Find where the given text appears and provide that cell's center as (x, y) coordinate. 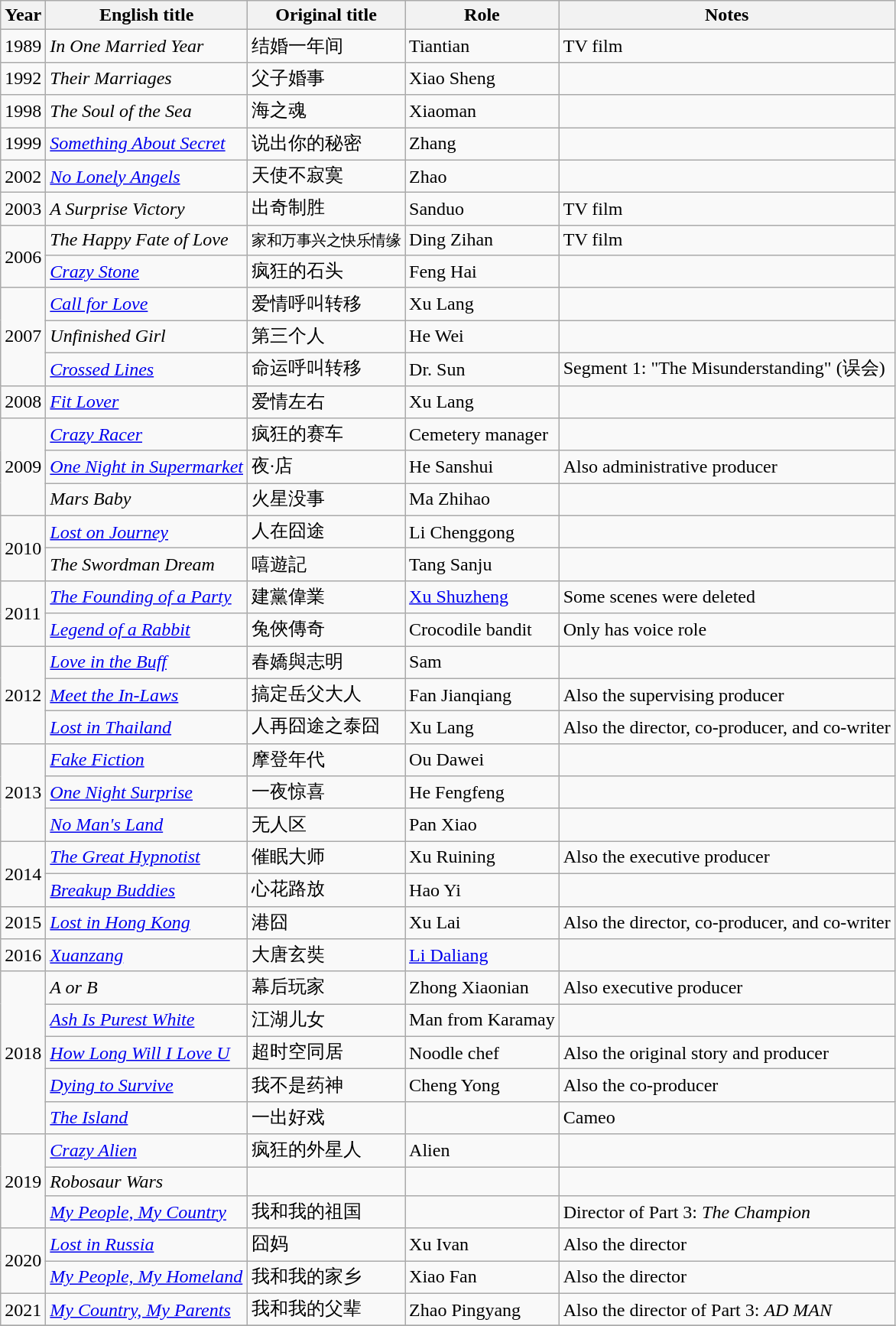
Mars Baby (147, 500)
2013 (23, 792)
我不是药神 (326, 1086)
Xiao Fan (482, 1277)
Zhao (482, 176)
Segment 1: "The Misunderstanding" (误会) (726, 369)
The Soul of the Sea (147, 112)
2018 (23, 1052)
The Great Hypnotist (147, 858)
Lost on Journey (147, 532)
Legend of a Rabbit (147, 630)
Meet the In-Laws (147, 694)
Also the co-producer (726, 1086)
2012 (23, 694)
第三个人 (326, 336)
My People, My Country (147, 1213)
2007 (23, 336)
Director of Part 3: The Champion (726, 1213)
父子婚事 (326, 78)
2020 (23, 1260)
2021 (23, 1309)
催眠大师 (326, 858)
火星没事 (326, 500)
2006 (23, 256)
Lost in Russia (147, 1245)
Also the original story and producer (726, 1052)
夜·店 (326, 466)
2011 (23, 613)
One Night in Supermarket (147, 466)
2019 (23, 1181)
1999 (23, 144)
Fake Fiction (147, 760)
兔俠傳奇 (326, 630)
Unfinished Girl (147, 336)
Fan Jianqiang (482, 694)
Lost in Hong Kong (147, 922)
海之魂 (326, 112)
He Wei (482, 336)
Zhong Xiaonian (482, 988)
Notes (726, 15)
Cameo (726, 1118)
Breakup Buddies (147, 890)
Fit Lover (147, 402)
江湖儿女 (326, 1020)
No Man's Land (147, 824)
Crazy Stone (147, 272)
Tang Sanju (482, 564)
Crocodile bandit (482, 630)
He Sanshui (482, 466)
Dying to Survive (147, 1086)
嘻遊記 (326, 564)
Some scenes were deleted (726, 596)
Xuanzang (147, 956)
Lost in Thailand (147, 728)
My People, My Homeland (147, 1277)
Something About Secret (147, 144)
Zhang (482, 144)
Ma Zhihao (482, 500)
Ash Is Purest White (147, 1020)
2016 (23, 956)
Xu Ruining (482, 858)
Love in the Buff (147, 662)
疯狂的赛车 (326, 434)
Xiaoman (482, 112)
2015 (23, 922)
囧妈 (326, 1245)
Robosaur Wars (147, 1181)
Also the director of Part 3: AD MAN (726, 1309)
1989 (23, 46)
疯狂的石头 (326, 272)
Call for Love (147, 304)
Sanduo (482, 210)
说出你的秘密 (326, 144)
爱情呼叫转移 (326, 304)
Cemetery manager (482, 434)
命运呼叫转移 (326, 369)
Li Daliang (482, 956)
人再囧途之泰囧 (326, 728)
Dr. Sun (482, 369)
春嬌與志明 (326, 662)
我和我的家乡 (326, 1277)
Year (23, 15)
He Fengfeng (482, 792)
天使不寂寞 (326, 176)
无人区 (326, 824)
2003 (23, 210)
A or B (147, 988)
大唐玄奘 (326, 956)
Ou Dawei (482, 760)
Crazy Racer (147, 434)
1998 (23, 112)
搞定岳父大人 (326, 694)
家和万事兴之快乐情缘 (326, 240)
Li Chenggong (482, 532)
我和我的父辈 (326, 1309)
摩登年代 (326, 760)
Alien (482, 1150)
Pan Xiao (482, 824)
Role (482, 15)
Crazy Alien (147, 1150)
Crossed Lines (147, 369)
疯狂的外星人 (326, 1150)
一出好戏 (326, 1118)
Cheng Yong (482, 1086)
爱情左右 (326, 402)
The Founding of a Party (147, 596)
Man from Karamay (482, 1020)
Also the executive producer (726, 858)
Noodle chef (482, 1052)
人在囧途 (326, 532)
港囧 (326, 922)
幕后玩家 (326, 988)
超时空同居 (326, 1052)
Ding Zihan (482, 240)
In One Married Year (147, 46)
One Night Surprise (147, 792)
Original title (326, 15)
English title (147, 15)
Zhao Pingyang (482, 1309)
出奇制胜 (326, 210)
A Surprise Victory (147, 210)
Tiantian (482, 46)
建黨偉業 (326, 596)
The Island (147, 1118)
Xu Lai (482, 922)
Only has voice role (726, 630)
2014 (23, 873)
Their Marriages (147, 78)
Feng Hai (482, 272)
Hao Yi (482, 890)
How Long Will I Love U (147, 1052)
The Swordman Dream (147, 564)
The Happy Fate of Love (147, 240)
2009 (23, 467)
Also administrative producer (726, 466)
2010 (23, 548)
一夜惊喜 (326, 792)
2008 (23, 402)
Xu Ivan (482, 1245)
Also executive producer (726, 988)
我和我的祖国 (326, 1213)
No Lonely Angels (147, 176)
Xiao Sheng (482, 78)
2002 (23, 176)
My Country, My Parents (147, 1309)
Xu Shuzheng (482, 596)
Sam (482, 662)
Also the supervising producer (726, 694)
1992 (23, 78)
结婚一年间 (326, 46)
心花路放 (326, 890)
